From the cell containing the given text, extract its center point as (X, Y) coordinate. 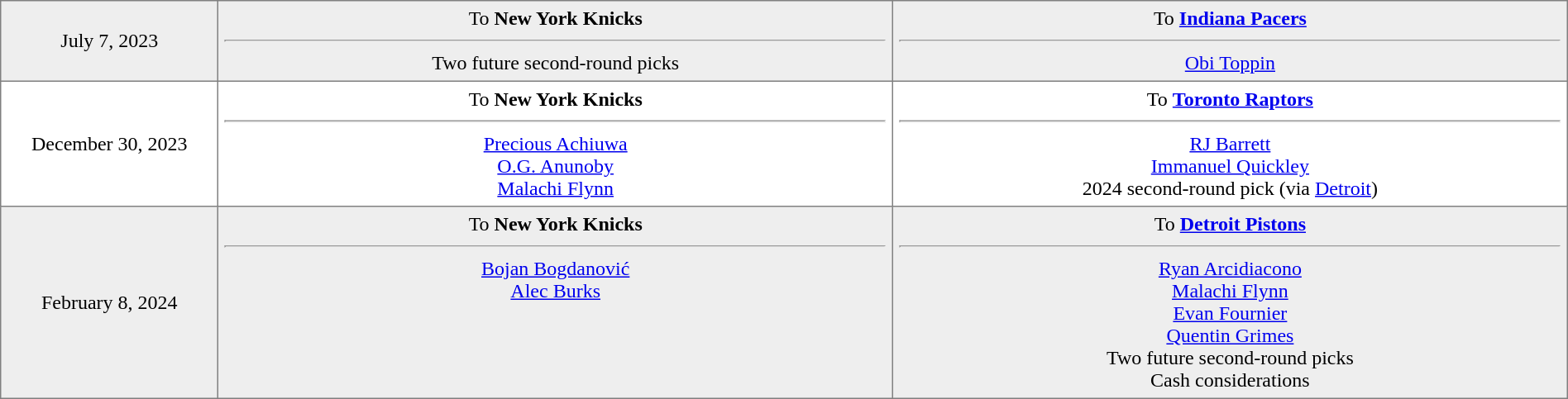
February 8, 2024 (109, 302)
To New York KnicksBojan BogdanovićAlec Burks (556, 302)
To New York KnicksTwo future second-round picks (556, 41)
To Toronto RaptorsRJ BarrettImmanuel Quickley2024 second-round pick (via Detroit) (1231, 144)
To Indiana PacersObi Toppin (1231, 41)
To Detroit PistonsRyan ArcidiaconoMalachi FlynnEvan FournierQuentin GrimesTwo future second-round picksCash considerations (1231, 302)
July 7, 2023 (109, 41)
To New York KnicksPrecious AchiuwaO.G. AnunobyMalachi Flynn (556, 144)
December 30, 2023 (109, 144)
